Pinpoint the cell where the given text exists, returning its (x, y) midpoint coordinate. 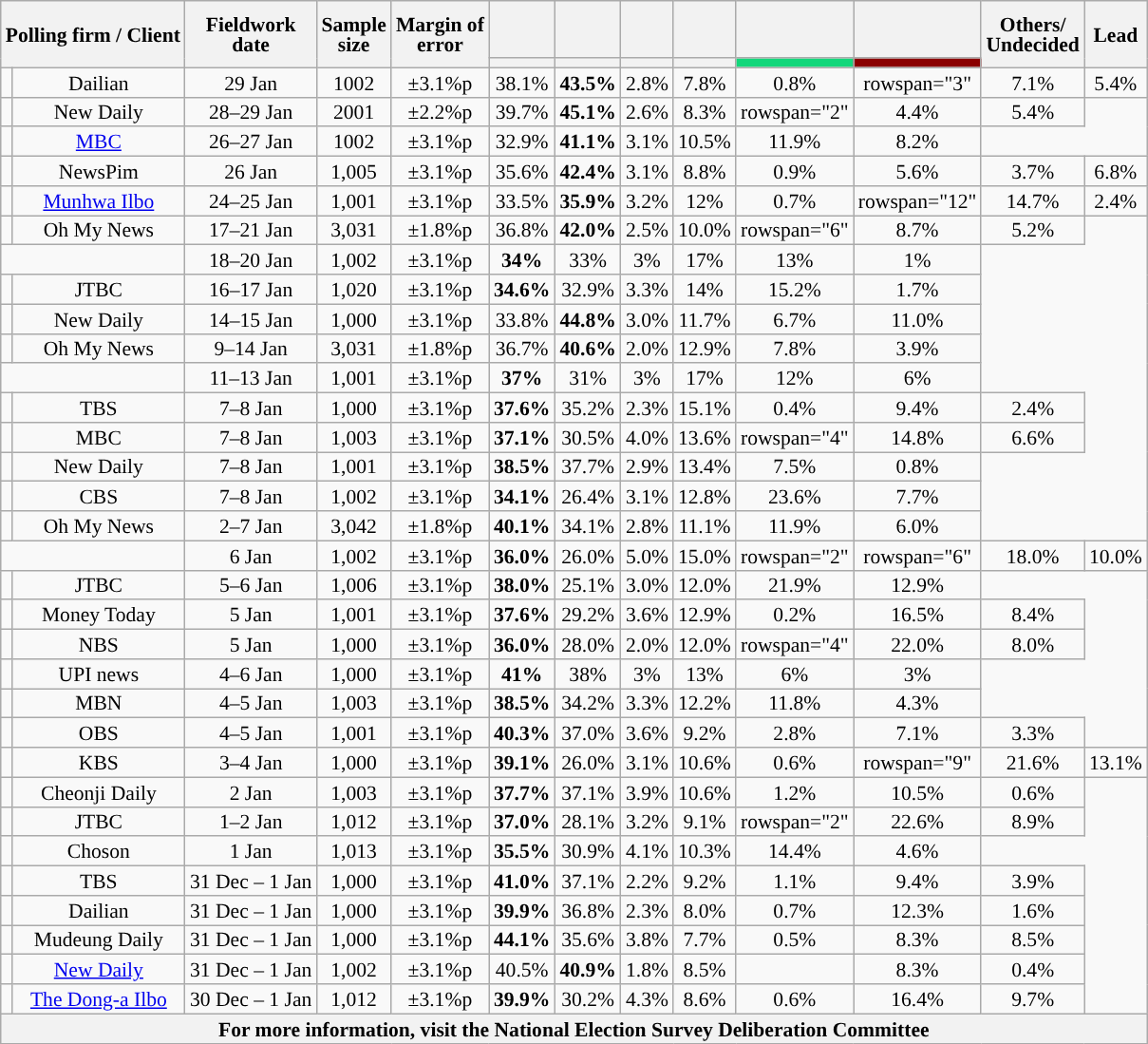
11.0% (917, 319)
21.9% (795, 585)
3–4 Jan (251, 762)
0.5% (795, 940)
6.6% (1032, 437)
6.7% (795, 319)
29 Jan (251, 82)
1.1% (795, 882)
25.1% (587, 585)
24–25 Jan (251, 201)
Munhwa Ilbo (99, 201)
1.6% (1032, 910)
Money Today (99, 616)
1.7% (917, 289)
40.6% (587, 348)
13.1% (1116, 762)
8.8% (705, 171)
Others/Undecided (1032, 34)
4.1% (648, 851)
1.8% (648, 969)
For more information, visit the National Election Survey Deliberation Committee (574, 1028)
43.5% (587, 82)
15.1% (705, 408)
1–2 Jan (251, 821)
40.5% (522, 969)
35.9% (587, 201)
13.4% (705, 467)
1,006 (353, 585)
14.4% (795, 851)
30.5% (587, 437)
2 Jan (251, 792)
33% (587, 260)
36.7% (522, 348)
14–15 Jan (251, 319)
2.2% (648, 882)
41% (522, 674)
1.2% (795, 792)
3.7% (1032, 171)
KBS (99, 762)
21.6% (1032, 762)
1,005 (353, 171)
1,013 (353, 851)
14.7% (1032, 201)
8.4% (1032, 616)
34.2% (587, 703)
5.0% (648, 555)
30.9% (587, 851)
35.2% (587, 408)
39.1% (522, 762)
9.1% (705, 821)
28.0% (587, 644)
rowspan="9" (917, 762)
MBN (99, 703)
7.5% (795, 467)
12.2% (705, 703)
4.6% (917, 851)
42.4% (587, 171)
8.7% (917, 230)
0.2% (795, 616)
8.9% (1032, 821)
11.8% (795, 703)
6.0% (917, 526)
CBS (99, 496)
38.0% (522, 585)
2.5% (648, 230)
3,042 (353, 526)
12.8% (705, 496)
11.1% (705, 526)
6 Jan (251, 555)
Lead (1116, 34)
0.9% (795, 171)
15.2% (795, 289)
30.2% (587, 999)
44.8% (587, 319)
rowspan="3" (917, 82)
26.4% (587, 496)
OBS (99, 733)
2.9% (648, 467)
16.4% (917, 999)
31% (587, 378)
38.1% (522, 82)
30 Dec – 1 Jan (251, 999)
22.6% (917, 821)
2001 (353, 112)
41.0% (522, 882)
1% (917, 260)
10.3% (705, 851)
4.4% (917, 112)
45.1% (587, 112)
16.5% (917, 616)
Choson (99, 851)
40.1% (522, 526)
3.8% (648, 940)
28–29 Jan (251, 112)
29.2% (587, 616)
18.0% (1032, 555)
26–27 Jan (251, 142)
37% (522, 378)
34.6% (522, 289)
4–6 Jan (251, 674)
Polling firm / Client (93, 34)
5.2% (1032, 230)
40.9% (587, 969)
Fieldwork date (251, 34)
Sample size (353, 34)
26 Jan (251, 171)
42.0% (587, 230)
1,020 (353, 289)
Mudeung Daily (99, 940)
1 Jan (251, 851)
9–14 Jan (251, 348)
17–21 Jan (251, 230)
rowspan="12" (917, 201)
5–6 Jan (251, 585)
23.6% (795, 496)
22.0% (917, 644)
33.5% (522, 201)
16–17 Jan (251, 289)
NewsPim (99, 171)
39.7% (522, 112)
2–7 Jan (251, 526)
15.0% (705, 555)
The Dong-a Ilbo (99, 999)
11.7% (705, 319)
41.1% (587, 142)
UPI news (99, 674)
8.6% (705, 999)
35.5% (522, 851)
2.6% (648, 112)
14.8% (917, 437)
4.0% (648, 437)
5.6% (917, 171)
28.1% (587, 821)
18–20 Jan (251, 260)
±2.2%p (441, 112)
44.1% (522, 940)
13.6% (705, 437)
Margin of error (441, 34)
Cheonji Daily (99, 792)
34% (522, 260)
14% (705, 289)
11–13 Jan (251, 378)
40.3% (522, 733)
NBS (99, 644)
33.8% (522, 319)
8.2% (917, 142)
38% (587, 674)
6.8% (1116, 171)
9.7% (1032, 999)
12.3% (917, 910)
